Return the (x, y) coordinate for the center point of the cell that contains the specified text.  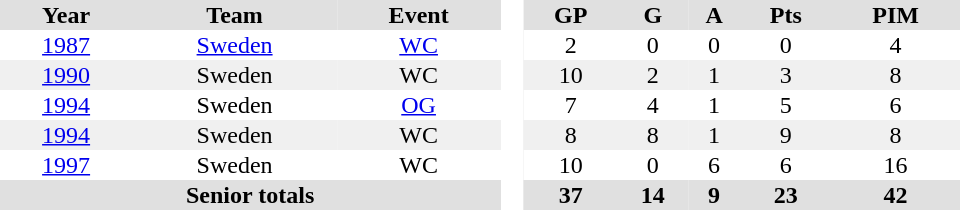
GP (571, 15)
23 (786, 195)
1997 (66, 165)
G (653, 15)
14 (653, 195)
Team (234, 15)
1990 (66, 75)
42 (896, 195)
1987 (66, 45)
OG (418, 105)
37 (571, 195)
Senior totals (250, 195)
16 (896, 165)
Year (66, 15)
PIM (896, 15)
3 (786, 75)
7 (571, 105)
Pts (786, 15)
Event (418, 15)
A (714, 15)
5 (786, 105)
